Return the (X, Y) coordinate for the center point of the cell that contains the specified text.  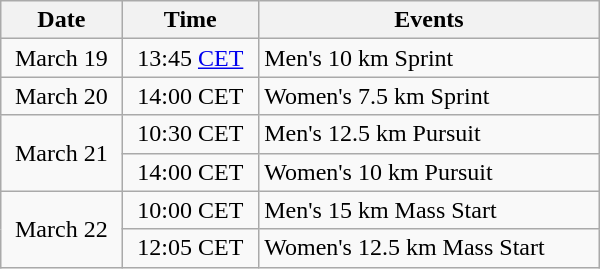
10:00 CET (190, 210)
10:30 CET (190, 134)
Men's 12.5 km Pursuit (430, 134)
March 20 (62, 96)
March 22 (62, 229)
Women's 7.5 km Sprint (430, 96)
March 21 (62, 153)
Women's 10 km Pursuit (430, 172)
Women's 12.5 km Mass Start (430, 248)
Men's 15 km Mass Start (430, 210)
Time (190, 20)
Date (62, 20)
12:05 CET (190, 248)
March 19 (62, 58)
Men's 10 km Sprint (430, 58)
13:45 CET (190, 58)
Events (430, 20)
